Locate the cell with the specified text and output its [x, y] center coordinate. 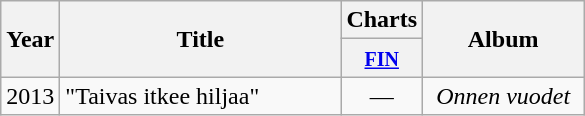
FIN [382, 58]
2013 [30, 96]
"Taivas itkee hiljaa" [200, 96]
— [382, 96]
Year [30, 39]
Onnen vuodet [504, 96]
Album [504, 39]
Title [200, 39]
Charts [382, 20]
